Capture the cell that displays the provided text and extract its [X, Y] central coordinate. 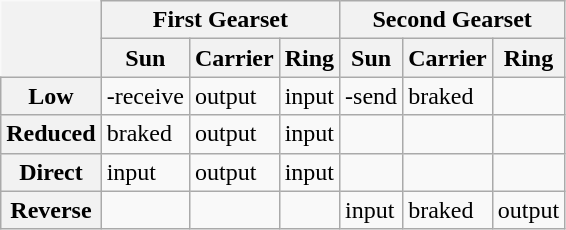
Low [51, 96]
Reverse [51, 210]
-send [372, 96]
-receive [145, 96]
Direct [51, 172]
Reduced [51, 134]
First Gearset [220, 20]
Second Gearset [452, 20]
